Pinpoint the cell where the given text exists, returning its [x, y] midpoint coordinate. 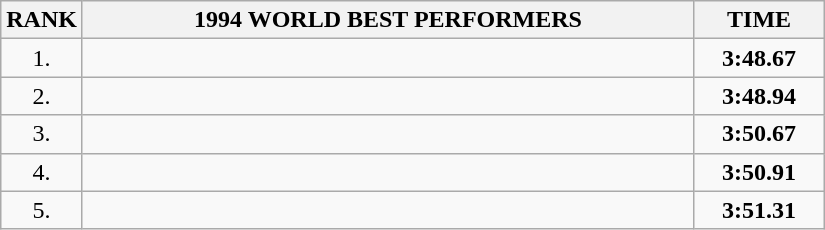
3:50.91 [760, 172]
5. [42, 210]
1. [42, 58]
3:48.67 [760, 58]
3:48.94 [760, 96]
3:51.31 [760, 210]
2. [42, 96]
RANK [42, 20]
TIME [760, 20]
4. [42, 172]
1994 WORLD BEST PERFORMERS [388, 20]
3. [42, 134]
3:50.67 [760, 134]
